Capture the cell that displays the provided text and extract its (x, y) central coordinate. 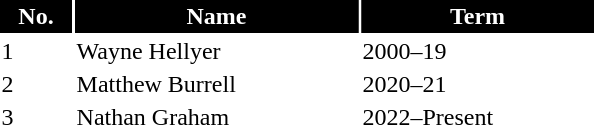
2 (36, 84)
Matthew Burrell (216, 84)
Term (478, 16)
2000–19 (478, 51)
No. (36, 16)
Name (216, 16)
Wayne Hellyer (216, 51)
1 (36, 51)
2020–21 (478, 84)
